Return (x, y) of the center of cell containing provided text 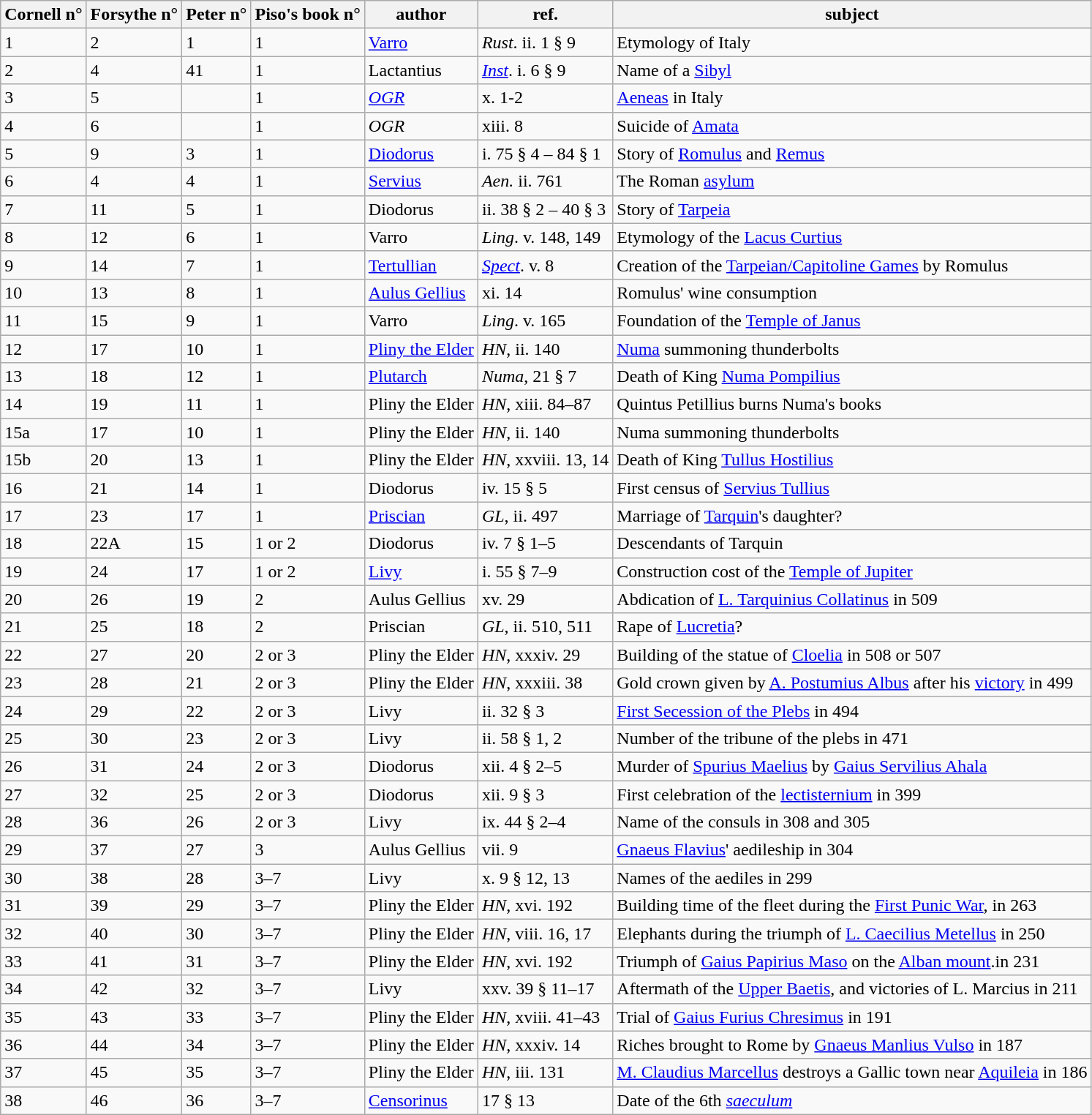
ix. 44 § 2–4 (545, 822)
The Roman asylum (852, 181)
Riches brought to Rome by Gnaeus Manlius Vulso in 187 (852, 1045)
HN, xviii. 41–43 (545, 1017)
HN, xxxiii. 38 (545, 683)
ii. 38 § 2 – 40 § 3 (545, 209)
Romulus' wine consumption (852, 293)
Cornell n° (44, 15)
HN, iii. 131 (545, 1073)
Abdication of L. Tarquinius Collatinus in 509 (852, 599)
Rust. ii. 1 § 9 (545, 42)
Trial of Gaius Furius Chresimus in 191 (852, 1017)
Gnaeus Flavius' aedileship in 304 (852, 850)
Ling. v. 165 (545, 320)
Name of the consuls in 308 and 305 (852, 822)
xv. 29 (545, 599)
Triumph of Gaius Papirius Maso on the Alban mount.in 231 (852, 961)
Foundation of the Temple of Janus (852, 320)
22A (135, 544)
15b (44, 460)
Rape of Lucretia? (852, 627)
Aftermath of the Upper Baetis, and victories of L. Marcius in 211 (852, 989)
Piso's book n° (307, 15)
xii. 9 § 3 (545, 794)
xi. 14 (545, 293)
Plutarch (421, 377)
Etymology of the Lacus Curtius (852, 237)
Quintus Petillius burns Numa's books (852, 405)
Numa, 21 § 7 (545, 377)
Aen. ii. 761 (545, 181)
Aeneas in Italy (852, 98)
Name of a Sibyl (852, 70)
Building of the statue of Cloelia in 508 or 507 (852, 655)
Inst. i. 6 § 9 (545, 70)
iv. 15 § 5 (545, 488)
Tertullian (421, 265)
GL, ii. 510, 511 (545, 627)
Censorinus (421, 1100)
43 (135, 1017)
Etymology of Italy (852, 42)
42 (135, 989)
Suicide of Amata (852, 126)
xii. 4 § 2–5 (545, 766)
40 (135, 934)
First census of Servius Tullius (852, 488)
ii. 32 § 3 (545, 710)
Number of the tribune of the plebs in 471 (852, 738)
Story of Romulus and Remus (852, 154)
First Secession of the Plebs in 494 (852, 710)
Creation of the Tarpeian/Capitoline Games by Romulus (852, 265)
44 (135, 1045)
x. 9 § 12, 13 (545, 878)
M. Claudius Marcellus destroys a Gallic town near Aquileia in 186 (852, 1073)
iv. 7 § 1–5 (545, 544)
HN, viii. 16, 17 (545, 934)
Peter n° (216, 15)
subject (852, 15)
First celebration of the lectisternium in 399 (852, 794)
HN, xxxiv. 29 (545, 655)
Building time of the fleet during the First Punic War, in 263 (852, 906)
vii. 9 (545, 850)
Spect. v. 8 (545, 265)
xiii. 8 (545, 126)
15a (44, 432)
Gold crown given by A. Postumius Albus after his victory in 499 (852, 683)
Death of King Tullus Hostilius (852, 460)
46 (135, 1100)
x. 1-2 (545, 98)
Names of the aediles in 299 (852, 878)
Death of King Numa Pompilius (852, 377)
Lactantius (421, 70)
16 (44, 488)
Forsythe n° (135, 15)
Marriage of Tarquin's daughter? (852, 516)
ii. 58 § 1, 2 (545, 738)
GL, ii. 497 (545, 516)
17 § 13 (545, 1100)
i. 55 § 7–9 (545, 571)
Descendants of Tarquin (852, 544)
Ling. v. 148, 149 (545, 237)
Elephants during the triumph of L. Caecilius Metellus in 250 (852, 934)
HN, xiii. 84–87 (545, 405)
45 (135, 1073)
Murder of Spurius Maelius by Gaius Servilius Ahala (852, 766)
i. 75 § 4 – 84 § 1 (545, 154)
HN, xxviii. 13, 14 (545, 460)
39 (135, 906)
HN, xxxiv. 14 (545, 1045)
Date of the 6th saeculum (852, 1100)
author (421, 15)
xxv. 39 § 11–17 (545, 989)
Story of Tarpeia (852, 209)
Construction cost of the Temple of Jupiter (852, 571)
Servius (421, 181)
ref. (545, 15)
